Return the (X, Y) coordinate for the center point of the cell that contains the specified text.  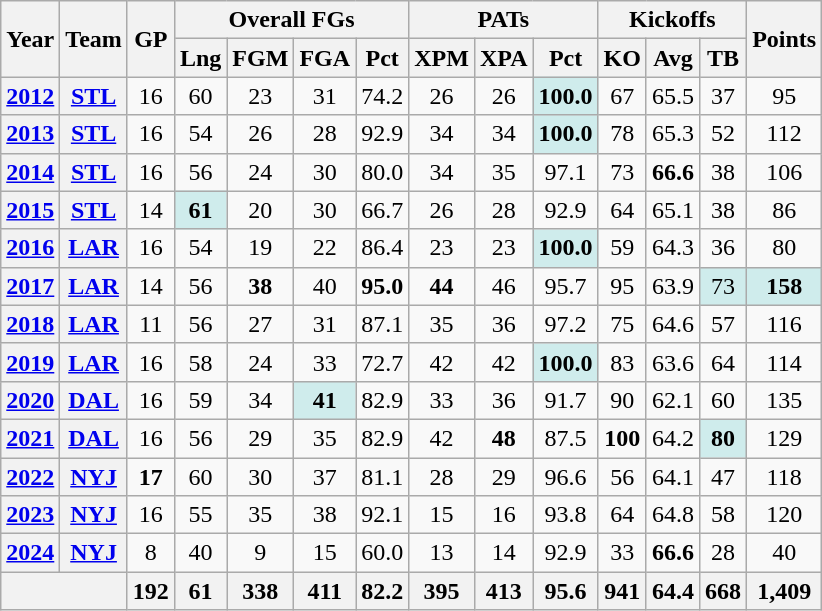
96.6 (566, 477)
64.3 (672, 248)
67 (622, 96)
106 (784, 172)
Avg (672, 58)
46 (504, 286)
129 (784, 438)
63.9 (672, 286)
80.0 (382, 172)
2020 (30, 400)
91.7 (566, 400)
41 (325, 400)
48 (504, 438)
22 (325, 248)
2015 (30, 210)
95.7 (566, 286)
2018 (30, 324)
411 (325, 591)
97.2 (566, 324)
52 (724, 134)
64.4 (672, 591)
120 (784, 515)
47 (724, 477)
64.6 (672, 324)
87.5 (566, 438)
2017 (30, 286)
64.8 (672, 515)
74.2 (382, 96)
Team (94, 39)
Lng (200, 58)
XPA (504, 58)
9 (260, 553)
941 (622, 591)
63.6 (672, 362)
17 (150, 477)
112 (784, 134)
86 (784, 210)
72.7 (382, 362)
114 (784, 362)
338 (260, 591)
60.0 (382, 553)
1,409 (784, 591)
Kickoffs (672, 20)
11 (150, 324)
90 (622, 400)
75 (622, 324)
2022 (30, 477)
62.1 (672, 400)
2014 (30, 172)
65.1 (672, 210)
2019 (30, 362)
GP (150, 39)
82.2 (382, 591)
57 (724, 324)
66.7 (382, 210)
413 (504, 591)
44 (442, 286)
87.1 (382, 324)
FGM (260, 58)
95.6 (566, 591)
XPM (442, 58)
Overall FGs (291, 20)
19 (260, 248)
2016 (30, 248)
118 (784, 477)
2013 (30, 134)
93.8 (566, 515)
97.1 (566, 172)
TB (724, 58)
92.1 (382, 515)
83 (622, 362)
55 (200, 515)
65.3 (672, 134)
PATs (504, 20)
95.0 (382, 286)
20 (260, 210)
8 (150, 553)
Points (784, 39)
64.1 (672, 477)
78 (622, 134)
395 (442, 591)
27 (260, 324)
2012 (30, 96)
116 (784, 324)
192 (150, 591)
64.2 (672, 438)
86.4 (382, 248)
158 (784, 286)
FGA (325, 58)
135 (784, 400)
2023 (30, 515)
2021 (30, 438)
13 (442, 553)
KO (622, 58)
65.5 (672, 96)
2024 (30, 553)
100 (622, 438)
81.1 (382, 477)
Year (30, 39)
668 (724, 591)
